Search for the cell housing the specified text and yield its (X, Y) center coordinate. 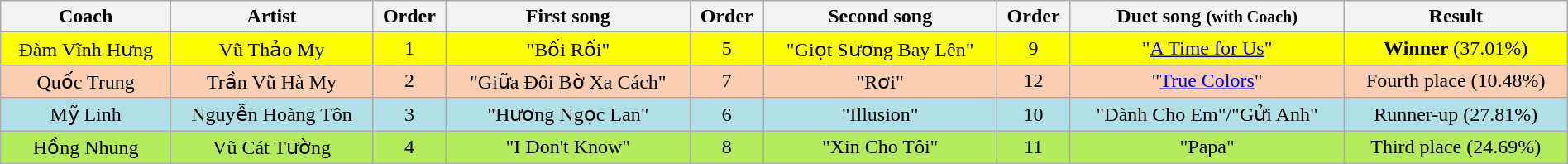
Vũ Thảo My (272, 49)
Fourth place (10.48%) (1456, 81)
Đàm Vĩnh Hưng (86, 49)
9 (1034, 49)
12 (1034, 81)
Result (1456, 17)
2 (409, 81)
"Illusion" (880, 114)
Hồng Nhung (86, 147)
"A Time for Us" (1207, 49)
Quốc Trung (86, 81)
1 (409, 49)
"Bối Rối" (567, 49)
7 (726, 81)
Mỹ Linh (86, 114)
"Giữa Đôi Bờ Xa Cách" (567, 81)
Winner (37.01%) (1456, 49)
10 (1034, 114)
Trần Vũ Hà My (272, 81)
Coach (86, 17)
3 (409, 114)
Second song (880, 17)
"Giọt Sương Bay Lên" (880, 49)
Duet song (with Coach) (1207, 17)
"Rơi" (880, 81)
"Papa" (1207, 147)
Third place (24.69%) (1456, 147)
5 (726, 49)
"Dành Cho Em"/"Gửi Anh" (1207, 114)
Runner-up (27.81%) (1456, 114)
11 (1034, 147)
Artist (272, 17)
"True Colors" (1207, 81)
8 (726, 147)
Nguyễn Hoàng Tôn (272, 114)
"I Don't Know" (567, 147)
"Xin Cho Tôi" (880, 147)
6 (726, 114)
First song (567, 17)
"Hương Ngọc Lan" (567, 114)
Vũ Cát Tường (272, 147)
4 (409, 147)
